Locate the cell with the specified text and output its [X, Y] center coordinate. 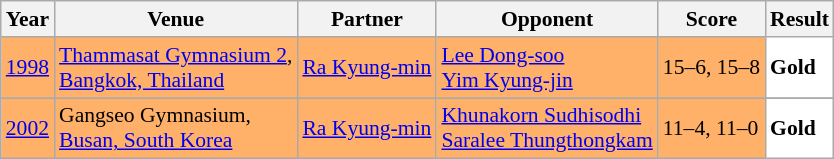
Score [712, 19]
2002 [28, 128]
11–4, 11–0 [712, 128]
Lee Dong-soo Yim Kyung-jin [546, 68]
Partner [366, 19]
Result [800, 19]
1998 [28, 68]
Khunakorn Sudhisodhi Saralee Thungthongkam [546, 128]
Year [28, 19]
15–6, 15–8 [712, 68]
Venue [176, 19]
Gangseo Gymnasium,Busan, South Korea [176, 128]
Thammasat Gymnasium 2,Bangkok, Thailand [176, 68]
Opponent [546, 19]
